Determine the [x, y] coordinate at the center of the cell enclosing the given text.  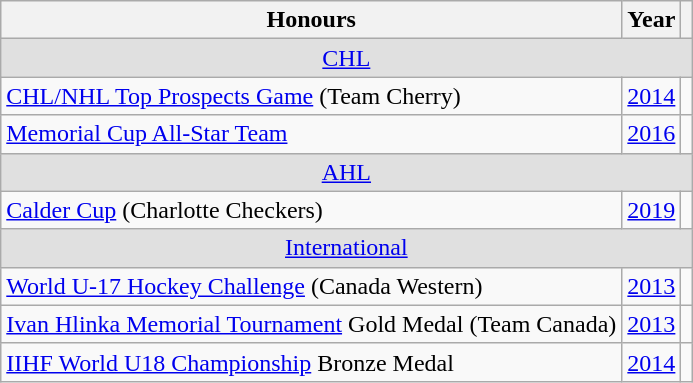
CHL [346, 58]
Calder Cup (Charlotte Checkers) [312, 210]
Memorial Cup All-Star Team [312, 134]
2019 [652, 210]
Honours [312, 20]
CHL/NHL Top Prospects Game (Team Cherry) [312, 96]
AHL [346, 172]
Year [652, 20]
International [346, 248]
2016 [652, 134]
IIHF World U18 Championship Bronze Medal [312, 362]
World U-17 Hockey Challenge (Canada Western) [312, 286]
Ivan Hlinka Memorial Tournament Gold Medal (Team Canada) [312, 324]
